Locate the cell with the specified text and output its (X, Y) center coordinate. 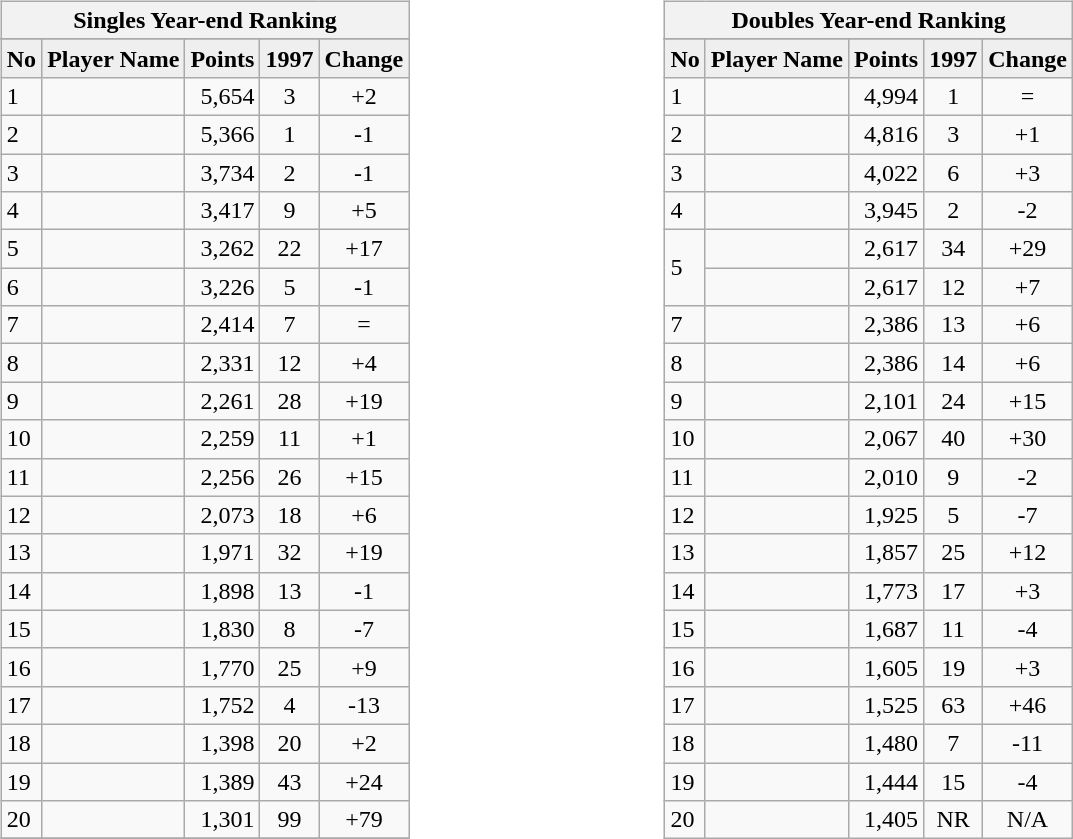
4,022 (886, 173)
1,770 (222, 667)
2,331 (222, 363)
3,417 (222, 211)
2,256 (222, 477)
+17 (364, 249)
1,925 (886, 515)
1,773 (886, 591)
1,398 (222, 743)
2,261 (222, 401)
1,898 (222, 591)
24 (954, 401)
43 (290, 781)
1,752 (222, 705)
+4 (364, 363)
-11 (1028, 743)
Doubles Year-end Ranking (869, 20)
2,414 (222, 325)
1,480 (886, 743)
1,971 (222, 553)
2,067 (886, 439)
26 (290, 477)
2,101 (886, 401)
+5 (364, 211)
5,654 (222, 96)
+79 (364, 820)
3,226 (222, 287)
34 (954, 249)
3,945 (886, 211)
4,994 (886, 96)
1,525 (886, 705)
2,259 (222, 439)
+29 (1028, 249)
99 (290, 820)
1,405 (886, 820)
+12 (1028, 553)
+7 (1028, 287)
28 (290, 401)
N/A (1028, 820)
1,301 (222, 820)
3,734 (222, 173)
+9 (364, 667)
3,262 (222, 249)
5,366 (222, 134)
40 (954, 439)
+24 (364, 781)
2,073 (222, 515)
1,830 (222, 629)
22 (290, 249)
Singles Year-end Ranking (205, 20)
4,816 (886, 134)
+30 (1028, 439)
1,389 (222, 781)
2,010 (886, 477)
+46 (1028, 705)
1,605 (886, 667)
63 (954, 705)
1,444 (886, 781)
32 (290, 553)
1,857 (886, 553)
1,687 (886, 629)
-13 (364, 705)
NR (954, 820)
